Find where the given text appears and provide that cell's center as [X, Y] coordinate. 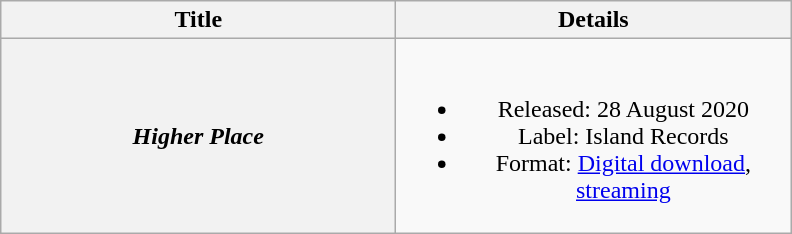
Released: 28 August 2020Label: Island RecordsFormat: Digital download, streaming [594, 136]
Details [594, 20]
Higher Place [198, 136]
Title [198, 20]
